From the cell containing the given text, extract its center point as [x, y] coordinate. 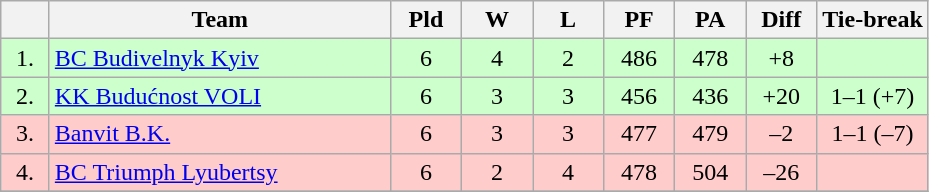
1–1 (+7) [873, 96]
456 [640, 96]
+8 [782, 58]
–2 [782, 134]
BC Budivelnyk Kyiv [220, 58]
PF [640, 20]
PA [710, 20]
3. [26, 134]
504 [710, 172]
479 [710, 134]
KK Budućnost VOLI [220, 96]
L [568, 20]
436 [710, 96]
–26 [782, 172]
Diff [782, 20]
1–1 (–7) [873, 134]
+20 [782, 96]
1. [26, 58]
Banvit B.K. [220, 134]
Pld [426, 20]
486 [640, 58]
477 [640, 134]
BC Triumph Lyubertsy [220, 172]
Tie-break [873, 20]
2. [26, 96]
4. [26, 172]
Team [220, 20]
W [496, 20]
